Return the (X, Y) coordinate for the center point of the cell that contains the specified text.  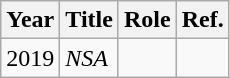
Year (30, 20)
Ref. (202, 20)
2019 (30, 58)
Title (90, 20)
Role (147, 20)
NSA (90, 58)
